Detect which cell encompasses the target text, then output its [X, Y] center coordinate. 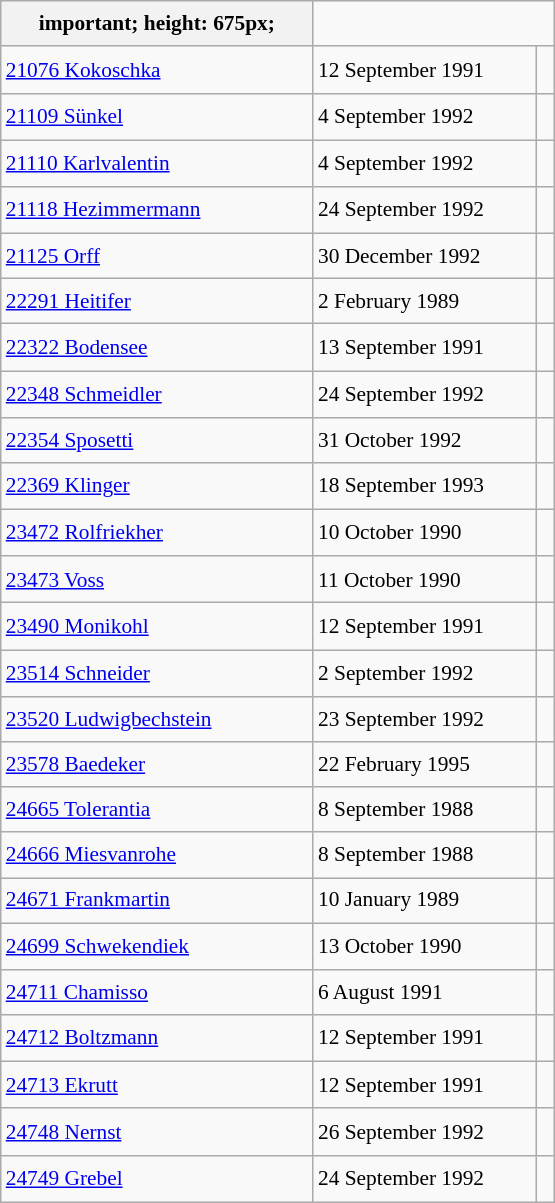
24749 Grebel [157, 1178]
18 September 1993 [424, 486]
22291 Heitifer [157, 302]
24671 Frankmartin [157, 900]
22322 Bodensee [157, 348]
21110 Karlvalentin [157, 164]
23473 Voss [157, 580]
13 October 1990 [424, 946]
22354 Sposetti [157, 440]
2 February 1989 [424, 302]
24711 Chamisso [157, 992]
30 December 1992 [424, 256]
23520 Ludwigbechstein [157, 718]
21109 Sünkel [157, 116]
21076 Kokoschka [157, 70]
24665 Tolerantia [157, 810]
24712 Boltzmann [157, 1038]
26 September 1992 [424, 1132]
6 August 1991 [424, 992]
31 October 1992 [424, 440]
23514 Schneider [157, 674]
2 September 1992 [424, 674]
24748 Nernst [157, 1132]
22369 Klinger [157, 486]
21125 Orff [157, 256]
24666 Miesvanrohe [157, 854]
11 October 1990 [424, 580]
13 September 1991 [424, 348]
23472 Rolfriekher [157, 532]
24699 Schwekendiek [157, 946]
23490 Monikohl [157, 626]
10 January 1989 [424, 900]
22348 Schmeidler [157, 394]
24713 Ekrutt [157, 1086]
21118 Hezimmermann [157, 210]
23 September 1992 [424, 718]
10 October 1990 [424, 532]
important; height: 675px; [157, 24]
22 February 1995 [424, 764]
23578 Baedeker [157, 764]
